Extract the (x, y) coordinate from the center of the cell holding the provided text.  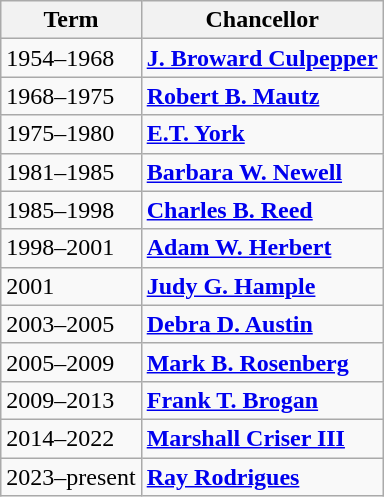
Debra D. Austin (262, 324)
2001 (71, 286)
1954–1968 (71, 58)
Robert B. Mautz (262, 96)
Charles B. Reed (262, 210)
1998–2001 (71, 248)
1981–1985 (71, 172)
Marshall Criser III (262, 438)
Term (71, 20)
1968–1975 (71, 96)
Judy G. Hample (262, 286)
Barbara W. Newell (262, 172)
Ray Rodrigues (262, 477)
2005–2009 (71, 362)
1975–1980 (71, 134)
E.T. York (262, 134)
2009–2013 (71, 400)
Mark B. Rosenberg (262, 362)
2023–present (71, 477)
J. Broward Culpepper (262, 58)
Frank T. Brogan (262, 400)
1985–1998 (71, 210)
2014–2022 (71, 438)
Chancellor (262, 20)
2003–2005 (71, 324)
Adam W. Herbert (262, 248)
